Capture the cell that displays the provided text and extract its (x, y) central coordinate. 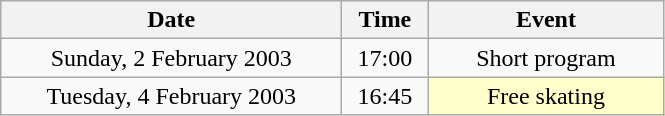
Tuesday, 4 February 2003 (172, 96)
Sunday, 2 February 2003 (172, 58)
Date (172, 20)
Short program (546, 58)
Event (546, 20)
17:00 (385, 58)
Time (385, 20)
Free skating (546, 96)
16:45 (385, 96)
